Determine the (x, y) coordinate at the center of the cell enclosing the given text.  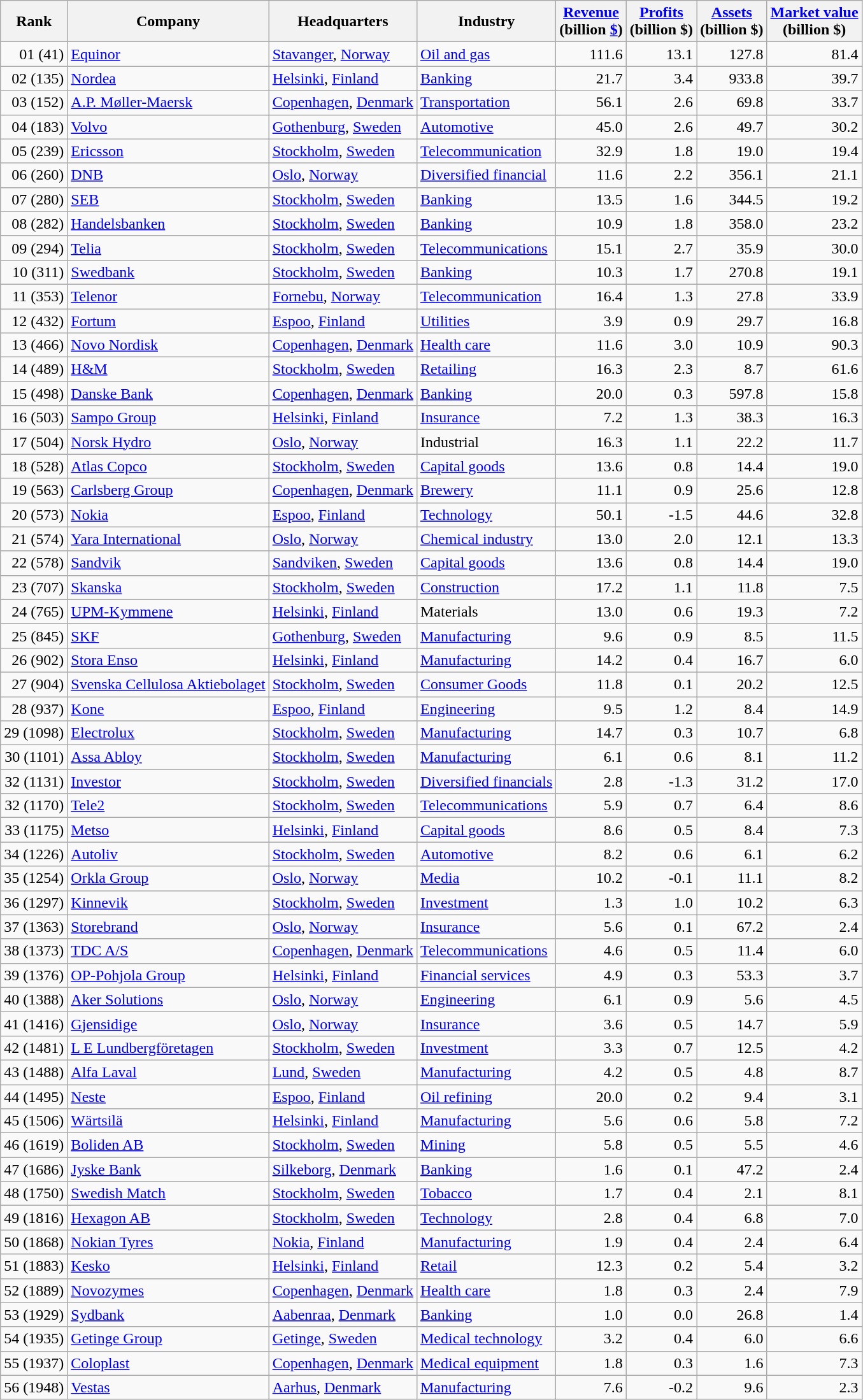
Consumer Goods (486, 684)
11.2 (814, 757)
Mining (486, 1145)
49.7 (732, 127)
26 (902) (34, 660)
Kone (168, 709)
12.3 (591, 1266)
Retailing (486, 369)
358.0 (732, 224)
34 (1226) (34, 854)
Telia (168, 248)
19.3 (732, 611)
32 (1131) (34, 782)
Nokia (168, 515)
20 (573) (34, 515)
Stavanger, Norway (343, 54)
3.3 (591, 1048)
36 (1297) (34, 903)
21 (574) (34, 539)
33.7 (814, 103)
1.2 (661, 709)
Electrolux (168, 733)
Norsk Hydro (168, 442)
Chemical industry (486, 539)
44.6 (732, 515)
3.7 (814, 975)
Novo Nordisk (168, 345)
81.4 (814, 54)
67.2 (732, 927)
17 (504) (34, 442)
22 (578) (34, 563)
Nokia, Finland (343, 1242)
Company (168, 22)
Brewery (486, 490)
23.2 (814, 224)
31.2 (732, 782)
32.9 (591, 151)
90.3 (814, 345)
24 (765) (34, 611)
0.0 (661, 1315)
Industry (486, 22)
22.2 (732, 442)
Kesko (168, 1266)
30 (1101) (34, 757)
29 (1098) (34, 733)
Materials (486, 611)
39.7 (814, 78)
28 (937) (34, 709)
47 (1686) (34, 1169)
39 (1376) (34, 975)
Market value(billion $) (814, 22)
2.7 (661, 248)
11.4 (732, 951)
Assa Abloy (168, 757)
Getinge Group (168, 1339)
33 (1175) (34, 830)
Media (486, 878)
OP-Pohjola Group (168, 975)
16.8 (814, 320)
3.1 (814, 1096)
51 (1883) (34, 1266)
43 (1488) (34, 1072)
Aker Solutions (168, 999)
Carlsberg Group (168, 490)
15.1 (591, 248)
Industrial (486, 442)
02 (135) (34, 78)
23 (707) (34, 587)
27.8 (732, 296)
Rank (34, 22)
Hexagon AB (168, 1218)
Sydbank (168, 1315)
38 (1373) (34, 951)
Tobacco (486, 1194)
47.2 (732, 1169)
56.1 (591, 103)
10.7 (732, 733)
Sampo Group (168, 418)
Novozymes (168, 1290)
19.4 (814, 151)
01 (41) (34, 54)
Diversified financial (486, 175)
19.1 (814, 272)
12 (432) (34, 320)
19 (563) (34, 490)
7.5 (814, 587)
7.0 (814, 1218)
H&M (168, 369)
344.5 (732, 199)
06 (260) (34, 175)
Sandviken, Sweden (343, 563)
-0.1 (661, 878)
Nordea (168, 78)
Aabenraa, Denmark (343, 1315)
Fornebu, Norway (343, 296)
37 (1363) (34, 927)
Profits(billion $) (661, 22)
54 (1935) (34, 1339)
32.8 (814, 515)
50.1 (591, 515)
356.1 (732, 175)
29.7 (732, 320)
21.1 (814, 175)
4.8 (732, 1072)
3.6 (591, 1024)
2.0 (661, 539)
Headquarters (343, 22)
1.4 (814, 1315)
15 (498) (34, 394)
Swedbank (168, 272)
Stora Enso (168, 660)
127.8 (732, 54)
Jyske Bank (168, 1169)
13 (466) (34, 345)
Metso (168, 830)
DNB (168, 175)
13.3 (814, 539)
42 (1481) (34, 1048)
09 (294) (34, 248)
Investor (168, 782)
Medical technology (486, 1339)
45.0 (591, 127)
Wärtsilä (168, 1121)
13.5 (591, 199)
3.0 (661, 345)
27 (904) (34, 684)
33.9 (814, 296)
Skanska (168, 587)
SKF (168, 636)
20.2 (732, 684)
69.8 (732, 103)
45 (1506) (34, 1121)
25 (845) (34, 636)
9.4 (732, 1096)
Gjensidige (168, 1024)
46 (1619) (34, 1145)
41 (1416) (34, 1024)
L E Lundbergföretagen (168, 1048)
13.1 (661, 54)
597.8 (732, 394)
Medical equipment (486, 1363)
Alfa Laval (168, 1072)
Telenor (168, 296)
-1.3 (661, 782)
44 (1495) (34, 1096)
5.5 (732, 1145)
A.P. Møller-Maersk (168, 103)
6.2 (814, 854)
Getinge, Sweden (343, 1339)
Coloplast (168, 1363)
49 (1816) (34, 1218)
Retail (486, 1266)
26.8 (732, 1315)
50 (1868) (34, 1242)
21.7 (591, 78)
19.2 (814, 199)
Danske Bank (168, 394)
18 (528) (34, 466)
11.5 (814, 636)
Neste (168, 1096)
15.8 (814, 394)
Financial services (486, 975)
Orkla Group (168, 878)
-0.2 (661, 1387)
Equinor (168, 54)
7.9 (814, 1290)
14.2 (591, 660)
Fortum (168, 320)
53 (1929) (34, 1315)
16.4 (591, 296)
Vestas (168, 1387)
03 (152) (34, 103)
08 (282) (34, 224)
3.9 (591, 320)
Nokian Tyres (168, 1242)
Svenska Cellulosa Aktiebolaget (168, 684)
17.2 (591, 587)
4.9 (591, 975)
16 (503) (34, 418)
Silkeborg, Denmark (343, 1169)
Kinnevik (168, 903)
56 (1948) (34, 1387)
-1.5 (661, 515)
Yara International (168, 539)
Aarhus, Denmark (343, 1387)
25.6 (732, 490)
05 (239) (34, 151)
30.0 (814, 248)
Boliden AB (168, 1145)
Storebrand (168, 927)
1.9 (591, 1242)
Atlas Copco (168, 466)
35 (1254) (34, 878)
12.1 (732, 539)
UPM-Kymmene (168, 611)
04 (183) (34, 127)
53.3 (732, 975)
10.3 (591, 272)
Autoliv (168, 854)
55 (1937) (34, 1363)
5.4 (732, 1266)
Sandvik (168, 563)
2.1 (732, 1194)
32 (1170) (34, 806)
14.9 (814, 709)
35.9 (732, 248)
11 (353) (34, 296)
9.5 (591, 709)
270.8 (732, 272)
Handelsbanken (168, 224)
30.2 (814, 127)
3.4 (661, 78)
Assets(billion $) (732, 22)
Construction (486, 587)
Volvo (168, 127)
Tele2 (168, 806)
Lund, Sweden (343, 1072)
TDC A/S (168, 951)
11.7 (814, 442)
SEB (168, 199)
Utilities (486, 320)
17.0 (814, 782)
Swedish Match (168, 1194)
6.6 (814, 1339)
7.6 (591, 1387)
111.6 (591, 54)
12.8 (814, 490)
4.5 (814, 999)
48 (1750) (34, 1194)
40 (1388) (34, 999)
Revenue(billion $) (591, 22)
Oil and gas (486, 54)
10 (311) (34, 272)
6.3 (814, 903)
61.6 (814, 369)
38.3 (732, 418)
2.2 (661, 175)
16.7 (732, 660)
8.5 (732, 636)
52 (1889) (34, 1290)
Oil refining (486, 1096)
Diversified financials (486, 782)
07 (280) (34, 199)
933.8 (732, 78)
Ericsson (168, 151)
Transportation (486, 103)
14 (489) (34, 369)
